Find where the given text appears and provide that cell's center as [x, y] coordinate. 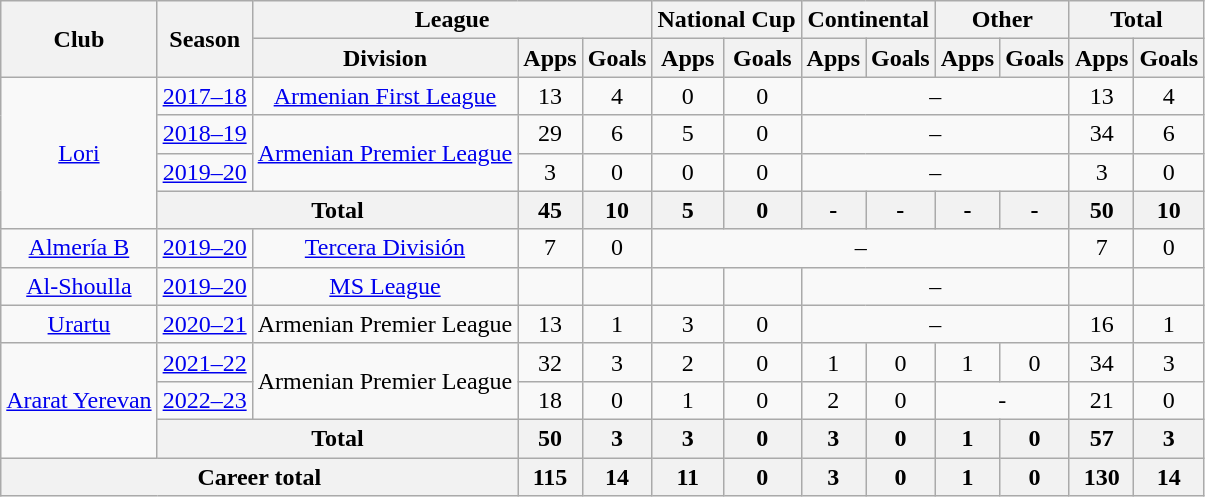
18 [550, 400]
57 [1101, 438]
Continental [868, 20]
2020–21 [204, 324]
11 [688, 477]
Division [385, 58]
Season [204, 39]
Tercera División [385, 248]
Career total [260, 477]
MS League [385, 286]
2018–19 [204, 134]
2017–18 [204, 96]
32 [550, 362]
2021–22 [204, 362]
115 [550, 477]
16 [1101, 324]
Other [1002, 20]
National Cup [726, 20]
29 [550, 134]
21 [1101, 400]
Al-Shoulla [79, 286]
Armenian First League [385, 96]
45 [550, 210]
League [452, 20]
Ararat Yerevan [79, 400]
Lori [79, 153]
130 [1101, 477]
2022–23 [204, 400]
Club [79, 39]
Urartu [79, 324]
Almería B [79, 248]
